Return the [x, y] coordinate for the center point of the cell that contains the specified text.  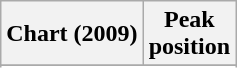
Chart (2009) [72, 34]
Peakposition [189, 34]
